Determine the (X, Y) coordinate at the center of the cell enclosing the given text.  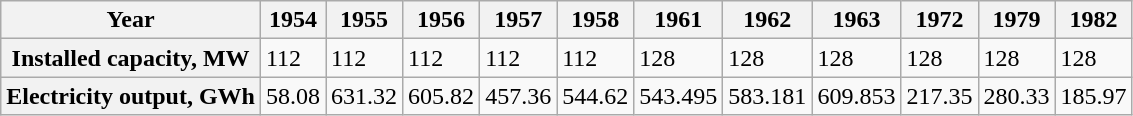
631.32 (364, 96)
1957 (518, 20)
544.62 (596, 96)
217.35 (940, 96)
280.33 (1016, 96)
1979 (1016, 20)
1956 (442, 20)
1972 (940, 20)
1954 (292, 20)
Electricity output, GWh (131, 96)
1958 (596, 20)
583.181 (768, 96)
1961 (678, 20)
1963 (856, 20)
185.97 (1094, 96)
1982 (1094, 20)
609.853 (856, 96)
Installed capacity, MW (131, 58)
1955 (364, 20)
1962 (768, 20)
605.82 (442, 96)
Year (131, 20)
543.495 (678, 96)
58.08 (292, 96)
457.36 (518, 96)
